Return the (x, y) coordinate for the center point of the cell that contains the specified text.  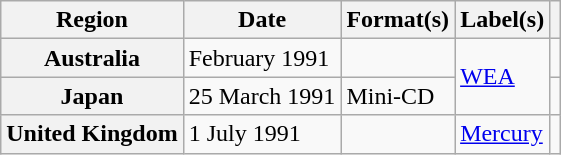
United Kingdom (92, 134)
WEA (502, 77)
Australia (92, 58)
Date (262, 20)
Japan (92, 96)
Mini-CD (398, 96)
Format(s) (398, 20)
25 March 1991 (262, 96)
February 1991 (262, 58)
Label(s) (502, 20)
1 July 1991 (262, 134)
Region (92, 20)
Mercury (502, 134)
